Capture the cell that displays the provided text and extract its (x, y) central coordinate. 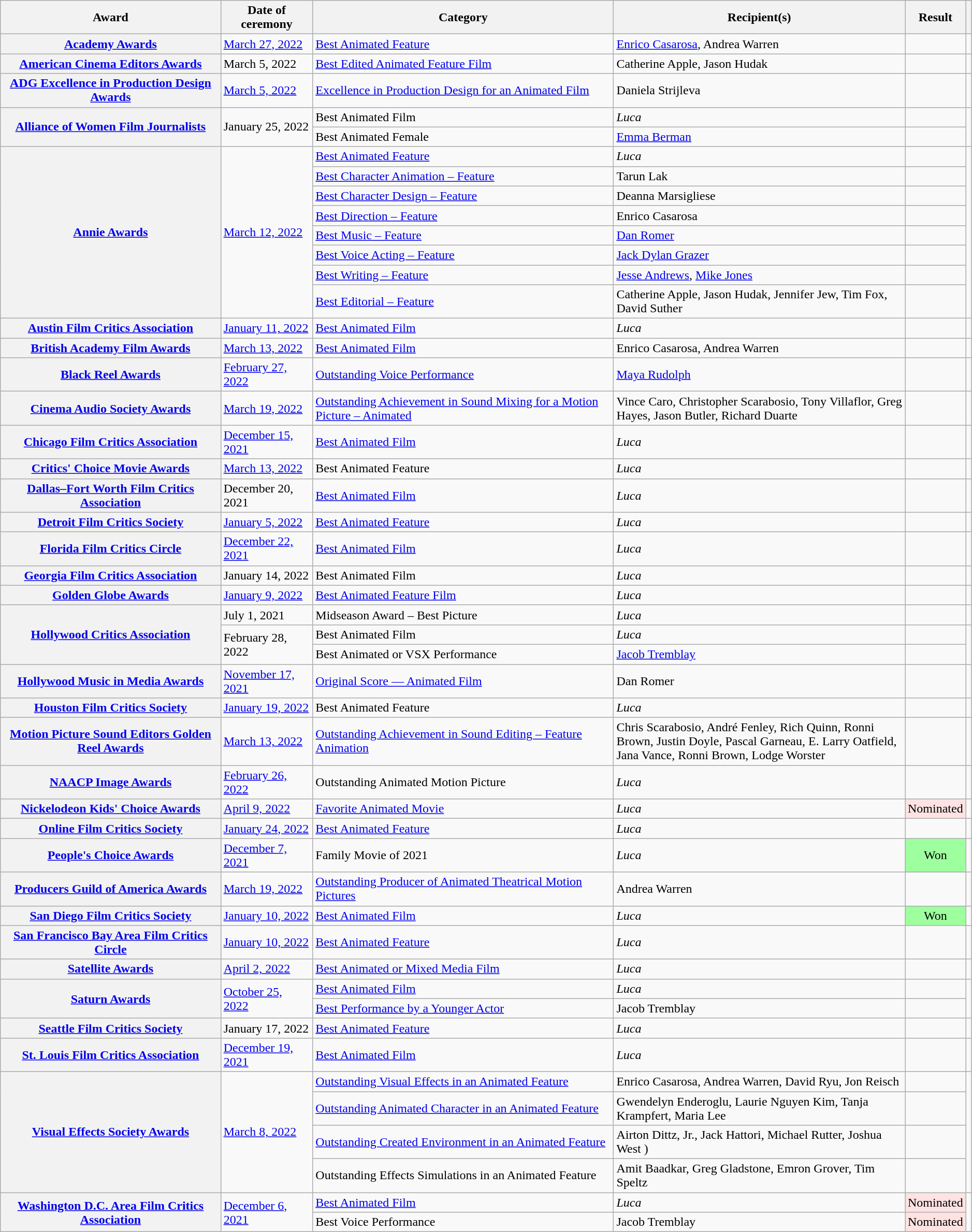
March 12, 2022 (267, 233)
Visual Effects Society Awards (111, 1132)
Amit Baadkar, Greg Gladstone, Emron Grover, Tim Speltz (759, 1176)
January 24, 2022 (267, 829)
Best Voice Acting – Feature (463, 255)
Maya Rudolph (759, 375)
Satellite Awards (111, 969)
Alliance of Women Film Journalists (111, 127)
January 5, 2022 (267, 522)
Motion Picture Sound Editors Golden Reel Awards (111, 742)
January 25, 2022 (267, 127)
Nickelodeon Kids' Choice Awards (111, 809)
Jesse Andrews, Mike Jones (759, 275)
January 19, 2022 (267, 708)
Black Reel Awards (111, 375)
Gwendelyn Enderoglu, Laurie Nguyen Kim, Tanja Krampfert, Maria Lee (759, 1108)
Outstanding Achievement in Sound Mixing for a Motion Picture – Animated (463, 408)
Best Editorial – Feature (463, 301)
Outstanding Visual Effects in an Animated Feature (463, 1081)
Date of ceremony (267, 18)
Best Animated Female (463, 137)
Best Performance by a Younger Actor (463, 1008)
Original Score — Animated Film (463, 680)
San Francisco Bay Area Film Critics Circle (111, 943)
Detroit Film Critics Society (111, 522)
Tarun Lak (759, 176)
Dallas–Fort Worth Film Critics Association (111, 495)
Austin Film Critics Association (111, 328)
December 6, 2021 (267, 1212)
Enrico Casarosa (759, 215)
Saturn Awards (111, 998)
December 20, 2021 (267, 495)
February 28, 2022 (267, 644)
July 1, 2021 (267, 615)
Chris Scarabosio, André Fenley, Rich Quinn, Ronni Brown, Justin Doyle, Pascal Garneau, E. Larry Oatfield, Jana Vance, Ronni Brown, Lodge Worster (759, 742)
Emma Berman (759, 137)
December 22, 2021 (267, 549)
Best Music – Feature (463, 235)
St. Louis Film Critics Association (111, 1054)
Producers Guild of America Awards (111, 889)
Best Voice Performance (463, 1222)
February 26, 2022 (267, 782)
January 17, 2022 (267, 1028)
Catherine Apple, Jason Hudak (759, 64)
Catherine Apple, Jason Hudak, Jennifer Jew, Tim Fox, David Suther (759, 301)
January 9, 2022 (267, 595)
Hollywood Music in Media Awards (111, 680)
December 15, 2021 (267, 442)
Best Animated or VSX Performance (463, 654)
April 9, 2022 (267, 809)
Online Film Critics Society (111, 829)
Family Movie of 2021 (463, 856)
Florida Film Critics Circle (111, 549)
Houston Film Critics Society (111, 708)
Result (936, 18)
Category (463, 18)
Outstanding Created Environment in an Animated Feature (463, 1142)
October 25, 2022 (267, 998)
Critics' Choice Movie Awards (111, 469)
Airton Dittz, Jr., Jack Hattori, Michael Rutter, Joshua West ) (759, 1142)
British Academy Film Awards (111, 348)
Golden Globe Awards (111, 595)
Cinema Audio Society Awards (111, 408)
Award (111, 18)
Best Writing – Feature (463, 275)
Outstanding Voice Performance (463, 375)
Recipient(s) (759, 18)
People's Choice Awards (111, 856)
Outstanding Effects Simulations in an Animated Feature (463, 1176)
Jack Dylan Grazer (759, 255)
Georgia Film Critics Association (111, 575)
March 8, 2022 (267, 1132)
Hollywood Critics Association (111, 634)
Best Edited Animated Feature Film (463, 64)
Best Animated or Mixed Media Film (463, 969)
Best Direction – Feature (463, 215)
Excellence in Production Design for an Animated Film (463, 90)
March 27, 2022 (267, 44)
Best Character Design – Feature (463, 196)
Outstanding Animated Character in an Animated Feature (463, 1108)
Midseason Award – Best Picture (463, 615)
December 19, 2021 (267, 1054)
San Diego Film Critics Society (111, 916)
Best Animated Feature Film (463, 595)
December 7, 2021 (267, 856)
Academy Awards (111, 44)
Vince Caro, Christopher Scarabosio, Tony Villaflor, Greg Hayes, Jason Butler, Richard Duarte (759, 408)
Outstanding Achievement in Sound Editing – Feature Animation (463, 742)
April 2, 2022 (267, 969)
January 14, 2022 (267, 575)
Andrea Warren (759, 889)
Washington D.C. Area Film Critics Association (111, 1212)
American Cinema Editors Awards (111, 64)
January 11, 2022 (267, 328)
Annie Awards (111, 233)
Outstanding Animated Motion Picture (463, 782)
February 27, 2022 (267, 375)
Best Character Animation – Feature (463, 176)
Outstanding Producer of Animated Theatrical Motion Pictures (463, 889)
Favorite Animated Movie (463, 809)
Deanna Marsigliese (759, 196)
ADG Excellence in Production Design Awards (111, 90)
Chicago Film Critics Association (111, 442)
Daniela Strijleva (759, 90)
NAACP Image Awards (111, 782)
Enrico Casarosa, Andrea Warren, David Ryu, Jon Reisch (759, 1081)
Seattle Film Critics Society (111, 1028)
November 17, 2021 (267, 680)
